Capture the cell that displays the provided text and extract its (x, y) central coordinate. 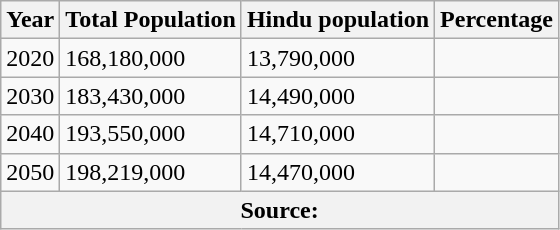
14,490,000 (338, 96)
183,430,000 (151, 96)
2020 (30, 58)
Year (30, 20)
Hindu population (338, 20)
Total Population (151, 20)
Percentage (497, 20)
2040 (30, 134)
14,710,000 (338, 134)
168,180,000 (151, 58)
193,550,000 (151, 134)
2030 (30, 96)
198,219,000 (151, 172)
14,470,000 (338, 172)
13,790,000 (338, 58)
2050 (30, 172)
Source: (280, 210)
